Return [X, Y] of the center of cell containing provided text 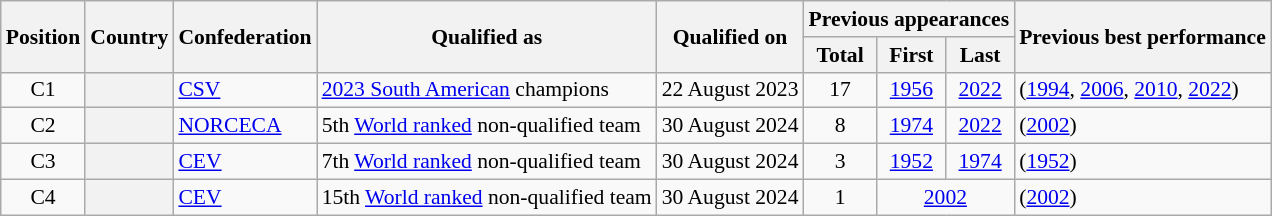
Previous appearances [910, 19]
C2 [43, 126]
Qualified on [730, 36]
(1952) [1142, 162]
15th World ranked non-qualified team [487, 197]
First [912, 55]
2002 [946, 197]
Confederation [244, 36]
Position [43, 36]
(1994, 2006, 2010, 2022) [1142, 90]
C4 [43, 197]
1952 [912, 162]
2023 South American champions [487, 90]
1 [840, 197]
1956 [912, 90]
Country [129, 36]
NORCECA [244, 126]
8 [840, 126]
3 [840, 162]
17 [840, 90]
CSV [244, 90]
5th World ranked non-qualified team [487, 126]
Total [840, 55]
Last [980, 55]
C1 [43, 90]
22 August 2023 [730, 90]
Qualified as [487, 36]
7th World ranked non-qualified team [487, 162]
Previous best performance [1142, 36]
C3 [43, 162]
